Find where the given text appears and provide that cell's center as (X, Y) coordinate. 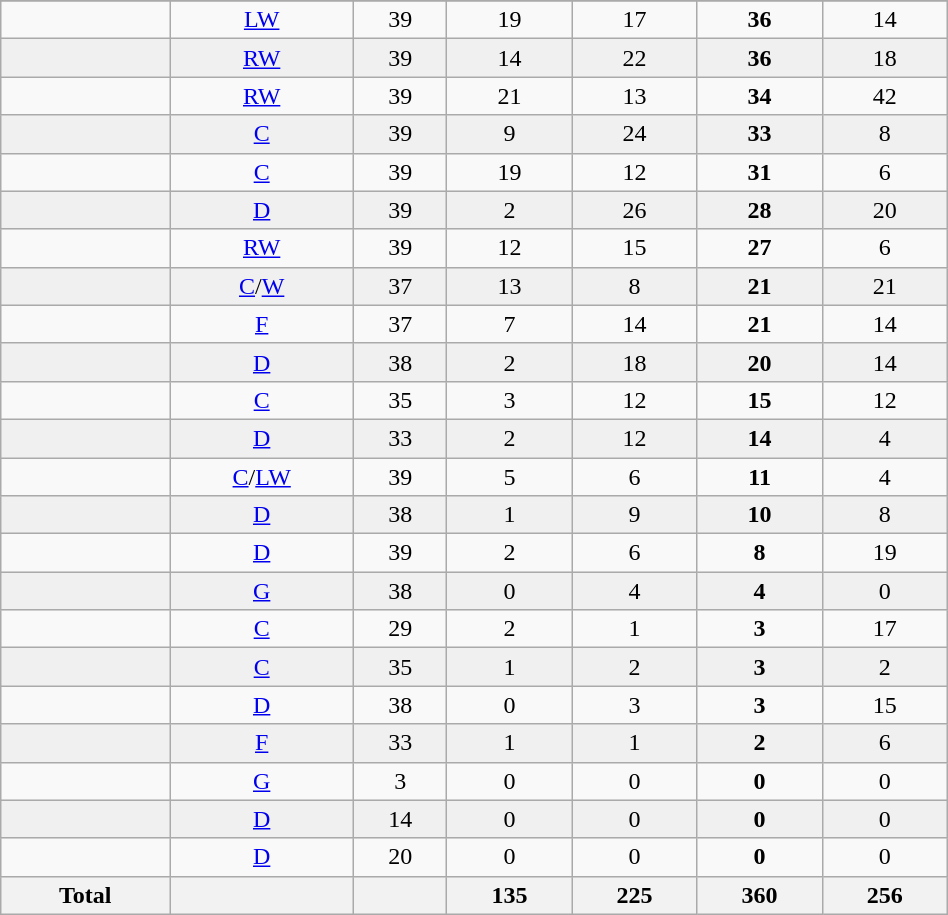
29 (400, 629)
C/W (262, 286)
360 (760, 895)
26 (634, 210)
256 (884, 895)
Total (86, 895)
7 (510, 324)
LW (262, 20)
42 (884, 96)
34 (760, 96)
10 (760, 515)
24 (634, 134)
27 (760, 248)
22 (634, 58)
5 (510, 477)
28 (760, 210)
11 (760, 477)
225 (634, 895)
135 (510, 895)
C/LW (262, 477)
31 (760, 172)
